Extract the (X, Y) coordinate from the center of the cell holding the provided text.  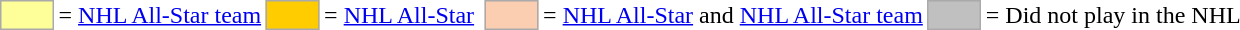
= NHL All-Star team (160, 15)
= NHL All-Star (400, 15)
= NHL All-Star and NHL All-Star team (734, 15)
